Locate the cell with the specified text and output its [X, Y] center coordinate. 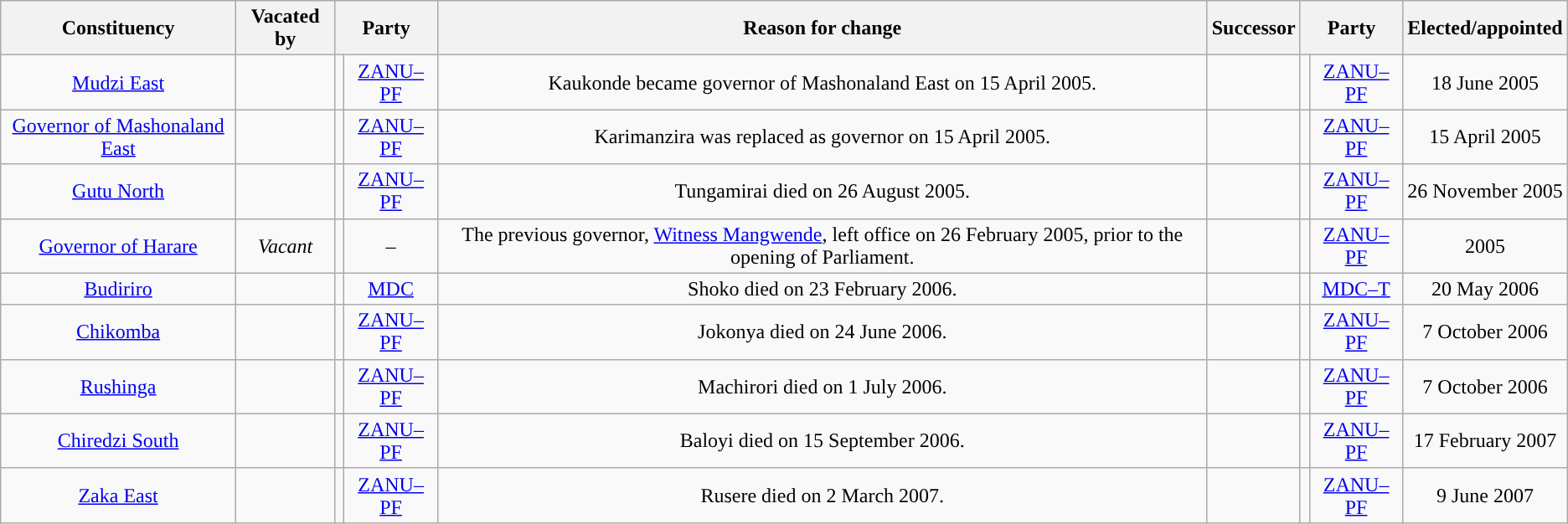
17 February 2007 [1485, 440]
18 June 2005 [1485, 82]
MDC [390, 289]
Rushinga [119, 387]
Chiredzi South [119, 440]
– [390, 246]
Successor [1253, 28]
Mudzi East [119, 82]
Gutu North [119, 191]
Governor of Harare [119, 246]
20 May 2006 [1485, 289]
Kaukonde became governor of Mashonaland East on 15 April 2005. [823, 82]
Tungamirai died on 26 August 2005. [823, 191]
Zaka East [119, 496]
Shoko died on 23 February 2006. [823, 289]
Rusere died on 2 March 2007. [823, 496]
26 November 2005 [1485, 191]
Vacant [285, 246]
15 April 2005 [1485, 137]
Elected/appointed [1485, 28]
Budiriro [119, 289]
Constituency [119, 28]
Machirori died on 1 July 2006. [823, 387]
Reason for change [823, 28]
Baloyi died on 15 September 2006. [823, 440]
Chikomba [119, 331]
MDC–T [1355, 289]
The previous governor, Witness Mangwende, left office on 26 February 2005, prior to the opening of Parliament. [823, 246]
Governor of Mashonaland East [119, 137]
2005 [1485, 246]
Vacated by [285, 28]
9 June 2007 [1485, 496]
Karimanzira was replaced as governor on 15 April 2005. [823, 137]
Jokonya died on 24 June 2006. [823, 331]
